Capture the cell that displays the provided text and extract its (x, y) central coordinate. 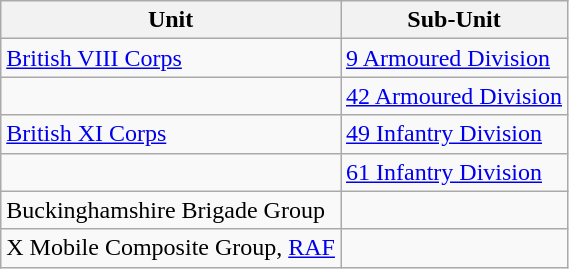
42 Armoured Division (454, 96)
49 Infantry Division (454, 134)
Unit (171, 20)
British VIII Corps (171, 58)
X Mobile Composite Group, RAF (171, 248)
61 Infantry Division (454, 172)
Sub-Unit (454, 20)
British XI Corps (171, 134)
Buckinghamshire Brigade Group (171, 210)
9 Armoured Division (454, 58)
